Search for the cell housing the specified text and yield its (x, y) center coordinate. 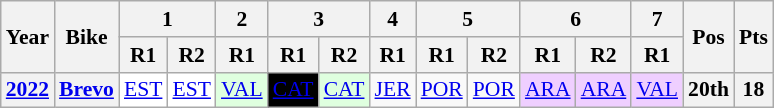
JER (393, 90)
Year (28, 36)
2022 (28, 90)
20th (708, 90)
Brevo (86, 90)
1 (168, 19)
3 (319, 19)
2 (242, 19)
Bike (86, 36)
4 (393, 19)
5 (468, 19)
7 (657, 19)
Pts (754, 36)
Pos (708, 36)
6 (576, 19)
18 (754, 90)
